Search for the cell housing the specified text and yield its (x, y) center coordinate. 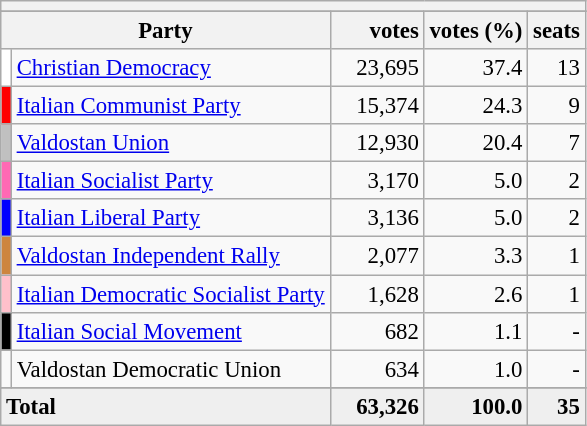
Valdostan Independent Rally (170, 256)
Valdostan Union (170, 143)
15,374 (377, 106)
20.4 (476, 143)
Italian Communist Party (170, 106)
2.6 (476, 294)
3.3 (476, 256)
634 (377, 369)
100.0 (476, 406)
24.3 (476, 106)
Total (166, 406)
23,695 (377, 68)
Christian Democracy (170, 68)
Italian Social Movement (170, 331)
7 (556, 143)
13 (556, 68)
3,170 (377, 181)
Italian Liberal Party (170, 219)
seats (556, 31)
3,136 (377, 219)
Valdostan Democratic Union (170, 369)
63,326 (377, 406)
1.1 (476, 331)
37.4 (476, 68)
1,628 (377, 294)
9 (556, 106)
Italian Democratic Socialist Party (170, 294)
1.0 (476, 369)
votes (%) (476, 31)
Party (166, 31)
682 (377, 331)
Italian Socialist Party (170, 181)
35 (556, 406)
votes (377, 31)
12,930 (377, 143)
2,077 (377, 256)
